Scan for the cell matching the given text and deliver its [x, y] coordinate at center. 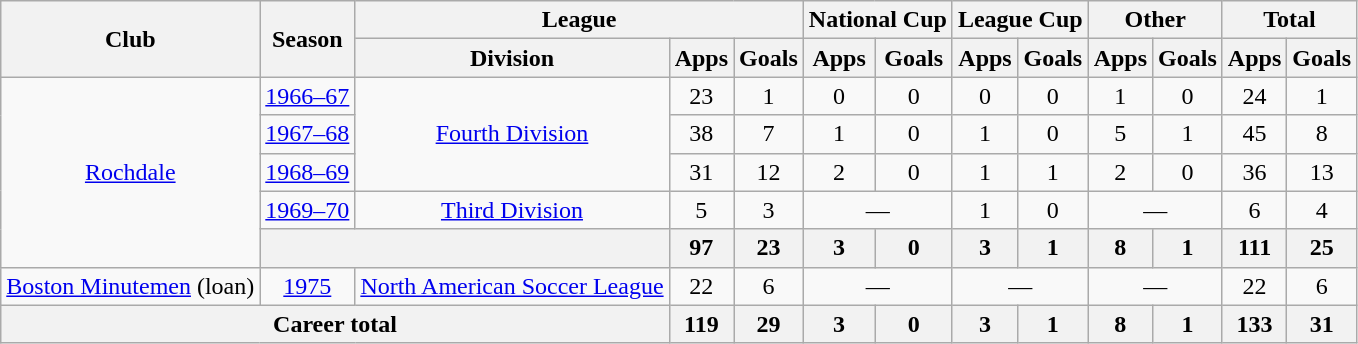
133 [1254, 324]
North American Soccer League [512, 286]
1975 [308, 286]
Rochdale [130, 172]
Third Division [512, 210]
119 [701, 324]
45 [1254, 134]
Season [308, 39]
Other [1155, 20]
97 [701, 248]
Boston Minutemen (loan) [130, 286]
1969–70 [308, 210]
25 [1322, 248]
Career total [335, 324]
Club [130, 39]
12 [769, 172]
League Cup [1020, 20]
National Cup [878, 20]
Total [1289, 20]
League [579, 20]
38 [701, 134]
29 [769, 324]
Fourth Division [512, 134]
4 [1322, 210]
13 [1322, 172]
24 [1254, 96]
1968–69 [308, 172]
1967–68 [308, 134]
Division [512, 58]
36 [1254, 172]
111 [1254, 248]
7 [769, 134]
1966–67 [308, 96]
